Capture the cell that displays the provided text and extract its (x, y) central coordinate. 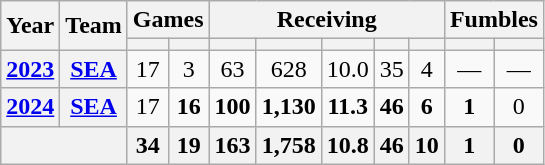
11.3 (348, 107)
10 (426, 145)
19 (188, 145)
10.8 (348, 145)
628 (288, 69)
Games (168, 20)
Receiving (326, 20)
163 (232, 145)
100 (232, 107)
4 (426, 69)
2024 (30, 107)
10.0 (348, 69)
1,758 (288, 145)
34 (148, 145)
63 (232, 69)
35 (392, 69)
Team (94, 26)
Fumbles (494, 20)
Year (30, 26)
6 (426, 107)
2023 (30, 69)
3 (188, 69)
1,130 (288, 107)
16 (188, 107)
